Extract the (x, y) coordinate from the center of the cell holding the provided text.  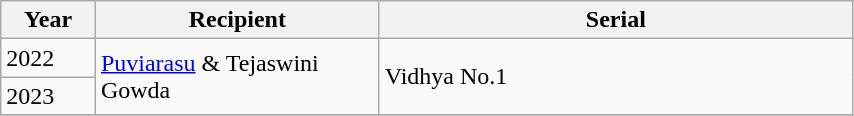
Year (48, 20)
Serial (616, 20)
2022 (48, 58)
2023 (48, 96)
Vidhya No.1 (616, 77)
Puviarasu & Tejaswini Gowda (237, 77)
Recipient (237, 20)
